For the text-containing cell, return its midpoint in [X, Y] coordinate format. 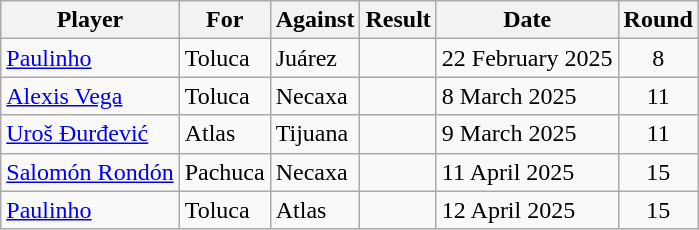
22 February 2025 [527, 58]
Uroš Đurđević [90, 134]
Alexis Vega [90, 96]
Juárez [315, 58]
12 April 2025 [527, 210]
For [224, 20]
Pachuca [224, 172]
Round [658, 20]
Date [527, 20]
8 [658, 58]
Against [315, 20]
8 March 2025 [527, 96]
Tijuana [315, 134]
Result [398, 20]
9 March 2025 [527, 134]
11 April 2025 [527, 172]
Player [90, 20]
Salomón Rondón [90, 172]
